From the cell containing the given text, extract its center point as [X, Y] coordinate. 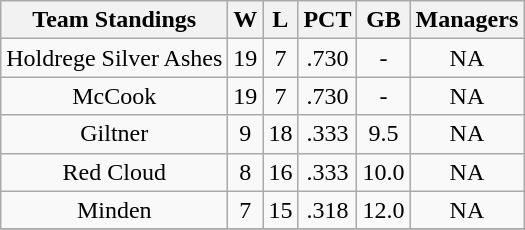
18 [280, 134]
8 [246, 172]
Minden [114, 210]
9 [246, 134]
Holdrege Silver Ashes [114, 58]
10.0 [384, 172]
12.0 [384, 210]
16 [280, 172]
PCT [328, 20]
9.5 [384, 134]
Managers [467, 20]
L [280, 20]
15 [280, 210]
Team Standings [114, 20]
.318 [328, 210]
McCook [114, 96]
Red Cloud [114, 172]
Giltner [114, 134]
W [246, 20]
GB [384, 20]
